Pinpoint the cell where the given text exists, returning its [x, y] midpoint coordinate. 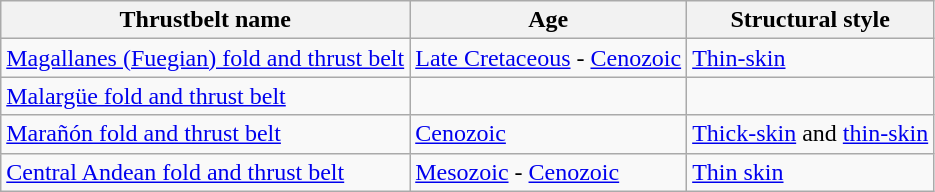
Age [548, 20]
Marañón fold and thrust belt [206, 134]
Thin skin [810, 172]
Thrustbelt name [206, 20]
Structural style [810, 20]
Malargüe fold and thrust belt [206, 96]
Mesozoic - Cenozoic [548, 172]
Late Cretaceous - Cenozoic [548, 58]
Thin-skin [810, 58]
Central Andean fold and thrust belt [206, 172]
Cenozoic [548, 134]
Magallanes (Fuegian) fold and thrust belt [206, 58]
Thick-skin and thin-skin [810, 134]
